Return the [x, y] coordinate for the center point of the cell that contains the specified text.  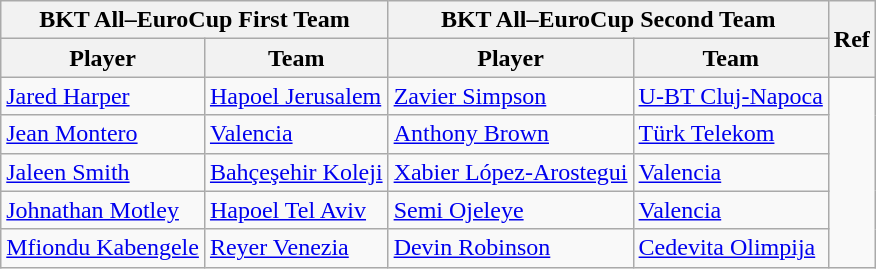
Jean Montero [103, 134]
Jaleen Smith [103, 172]
BKT All–EuroCup Second Team [608, 20]
Zavier Simpson [510, 96]
Devin Robinson [510, 248]
Mfiondu Kabengele [103, 248]
Anthony Brown [510, 134]
Johnathan Motley [103, 210]
Hapoel Tel Aviv [296, 210]
BKT All–EuroCup First Team [194, 20]
Reyer Venezia [296, 248]
U-BT Cluj-Napoca [730, 96]
Semi Ojeleye [510, 210]
Jared Harper [103, 96]
Ref [852, 39]
Türk Telekom [730, 134]
Xabier López-Arostegui [510, 172]
Cedevita Olimpija [730, 248]
Bahçeşehir Koleji [296, 172]
Hapoel Jerusalem [296, 96]
